Determine the [X, Y] coordinate at the center of the cell enclosing the given text.  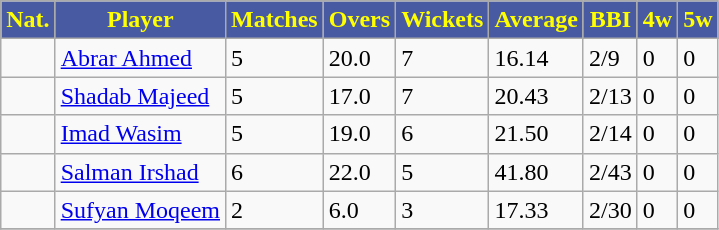
2/43 [610, 172]
2/14 [610, 134]
Average [536, 20]
Shadab Majeed [140, 96]
Sufyan Moqeem [140, 210]
Overs [359, 20]
41.80 [536, 172]
4w [657, 20]
6.0 [359, 210]
17.0 [359, 96]
2 [275, 210]
17.33 [536, 210]
Player [140, 20]
22.0 [359, 172]
16.14 [536, 58]
5w [698, 20]
Imad Wasim [140, 134]
19.0 [359, 134]
Salman Irshad [140, 172]
21.50 [536, 134]
Wickets [442, 20]
Matches [275, 20]
Abrar Ahmed [140, 58]
2/30 [610, 210]
Nat. [28, 20]
20.43 [536, 96]
BBI [610, 20]
2/9 [610, 58]
3 [442, 210]
20.0 [359, 58]
2/13 [610, 96]
